Pinpoint the cell where the given text exists, returning its (x, y) midpoint coordinate. 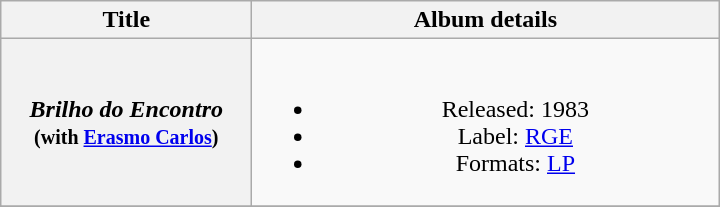
Released: 1983Label: RGEFormats: LP (486, 122)
Album details (486, 20)
Brilho do Encontro (with Erasmo Carlos) (126, 122)
Title (126, 20)
